Return the [x, y] coordinate for the center point of the cell that contains the specified text.  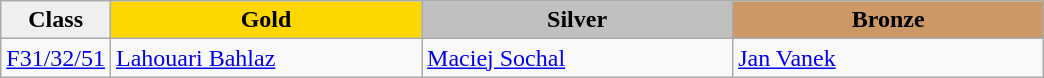
Silver [578, 20]
Bronze [888, 20]
F31/32/51 [56, 58]
Lahouari Bahlaz [266, 58]
Maciej Sochal [578, 58]
Gold [266, 20]
Class [56, 20]
Jan Vanek [888, 58]
